Search for the cell housing the specified text and yield its [x, y] center coordinate. 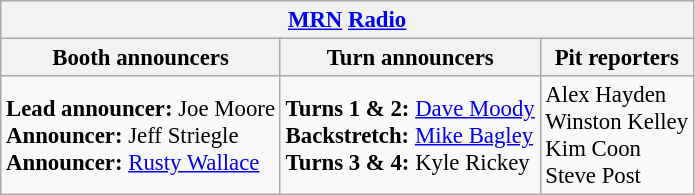
Turns 1 & 2: Dave MoodyBackstretch: Mike BagleyTurns 3 & 4: Kyle Rickey [410, 136]
MRN Radio [348, 20]
Lead announcer: Joe MooreAnnouncer: Jeff StriegleAnnouncer: Rusty Wallace [141, 136]
Booth announcers [141, 58]
Pit reporters [616, 58]
Turn announcers [410, 58]
Alex HaydenWinston KelleyKim CoonSteve Post [616, 136]
